Identify which cell holds the provided text, then report its [x, y] central coordinate. 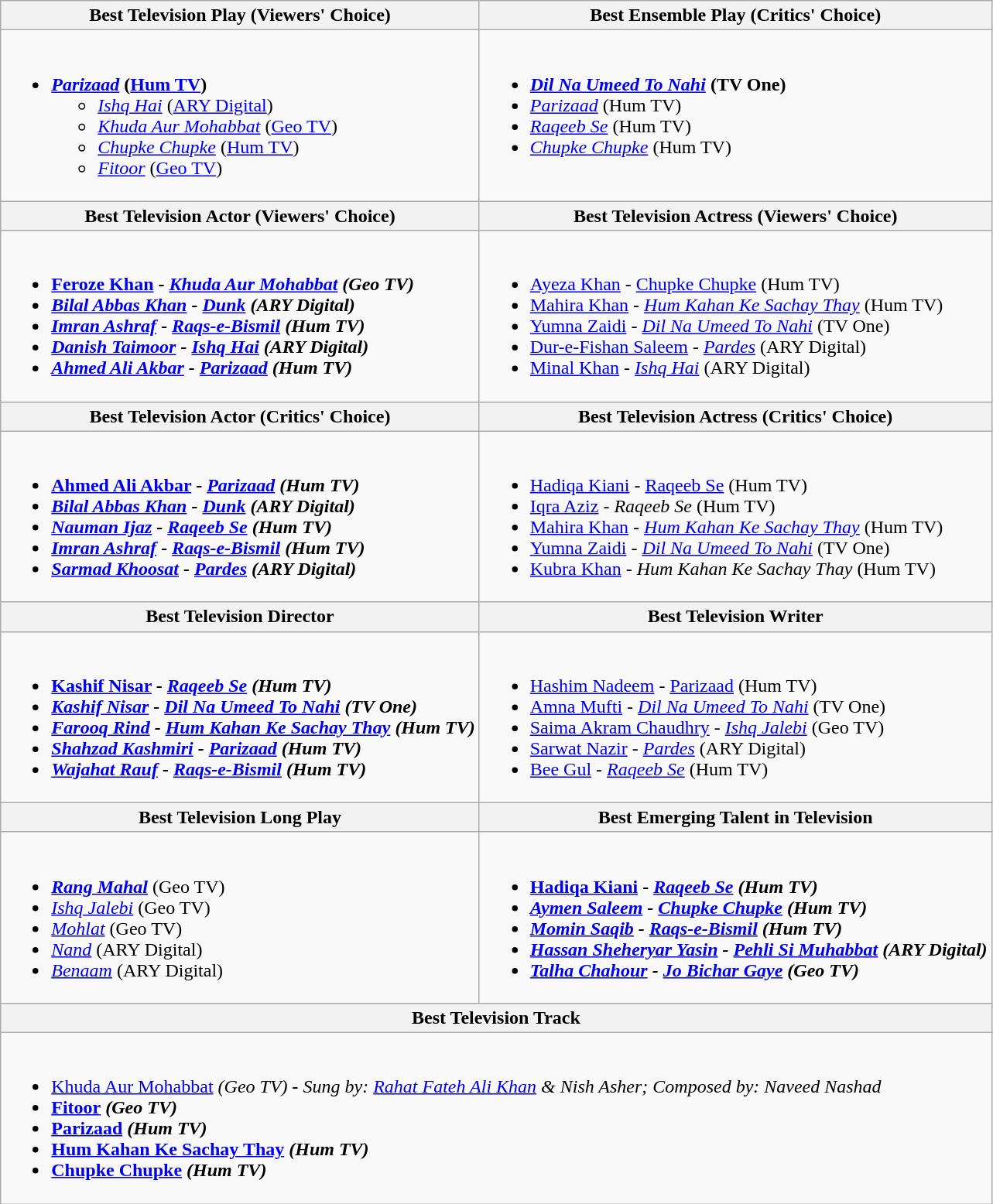
Best Television Actress (Viewers' Choice) [735, 216]
Parizaad (Hum TV)Ishq Hai (ARY Digital)Khuda Aur Mohabbat (Geo TV)Chupke Chupke (Hum TV)Fitoor (Geo TV) [240, 116]
Best Television Actress (Critics' Choice) [735, 416]
Rang Mahal (Geo TV)Ishq Jalebi (Geo TV)Mohlat (Geo TV)Nand (ARY Digital)Benaam (ARY Digital) [240, 918]
Best Television Track [496, 1018]
Best Television Director [240, 617]
Best Television Actor (Viewers' Choice) [240, 216]
Best Television Actor (Critics' Choice) [240, 416]
Best Television Long Play [240, 817]
Best Television Writer [735, 617]
Best Television Play (Viewers' Choice) [240, 15]
Best Emerging Talent in Television [735, 817]
Best Ensemble Play (Critics' Choice) [735, 15]
Dil Na Umeed To Nahi (TV One)Parizaad (Hum TV)Raqeeb Se (Hum TV)Chupke Chupke (Hum TV) [735, 116]
